Detect which cell encompasses the target text, then output its [X, Y] center coordinate. 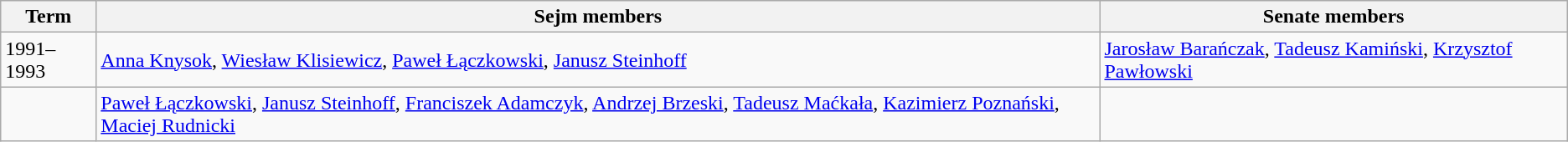
Sejm members [598, 17]
1991–1993 [49, 60]
Paweł Łączkowski, Janusz Steinhoff, Franciszek Adamczyk, Andrzej Brzeski, Tadeusz Maćkała, Kazimierz Poznański, Maciej Rudnicki [598, 114]
Jarosław Barańczak, Tadeusz Kamiński, Krzysztof Pawłowski [1333, 60]
Anna Knysok, Wiesław Klisiewicz, Paweł Łączkowski, Janusz Steinhoff [598, 60]
Term [49, 17]
Senate members [1333, 17]
